Output the (X, Y) coordinate of the center of the cell containing the given text.  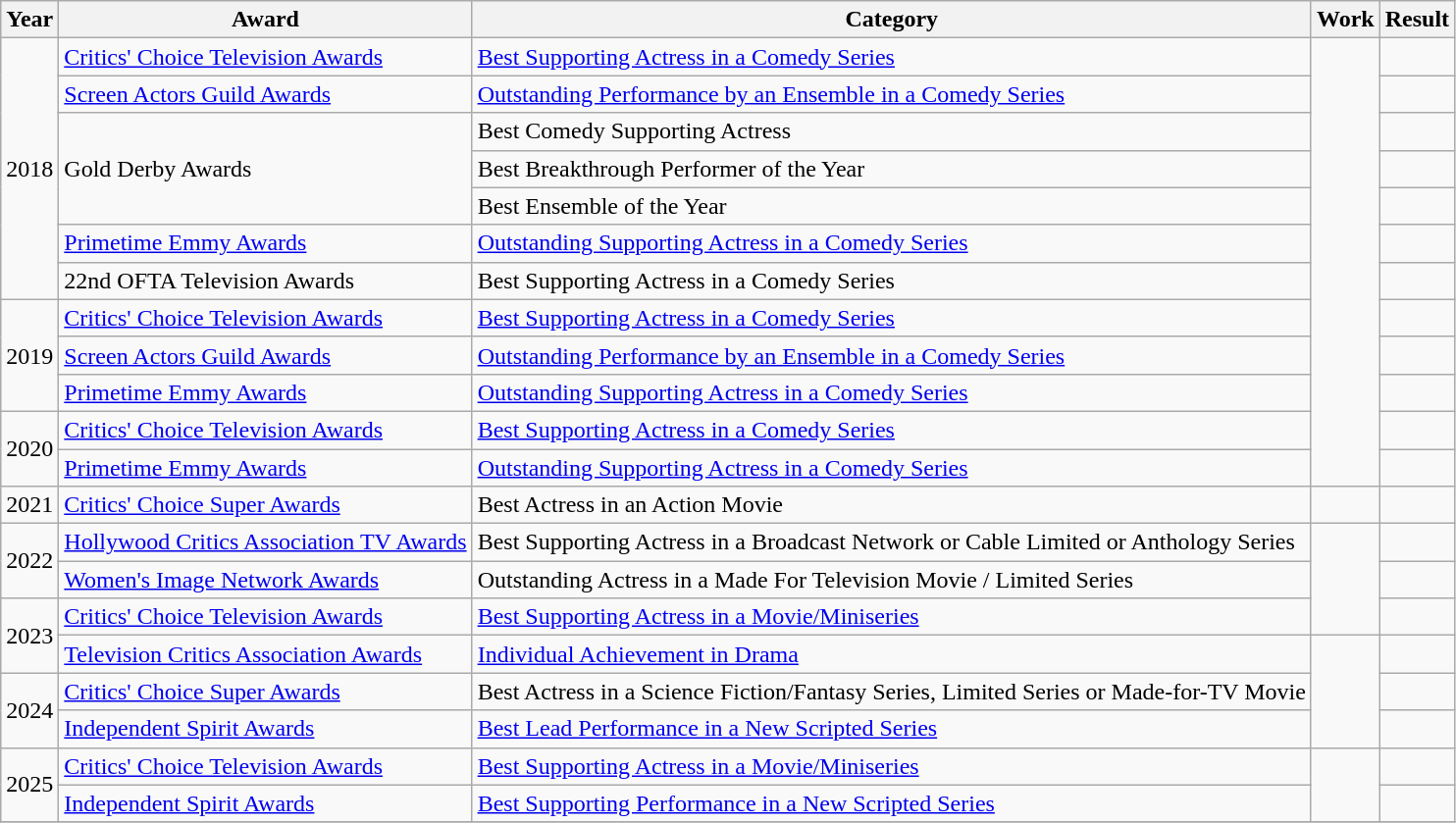
Category (891, 20)
22nd OFTA Television Awards (265, 281)
Best Actress in an Action Movie (891, 505)
Hollywood Critics Association TV Awards (265, 542)
2023 (29, 636)
2021 (29, 505)
2024 (29, 710)
Best Ensemble of the Year (891, 206)
Outstanding Actress in a Made For Television Movie / Limited Series (891, 580)
Year (29, 20)
2025 (29, 785)
Best Supporting Actress in a Broadcast Network or Cable Limited or Anthology Series (891, 542)
Best Actress in a Science Fiction/Fantasy Series, Limited Series or Made-for-TV Movie (891, 692)
Work (1345, 20)
2019 (29, 355)
Best Supporting Performance in a New Scripted Series (891, 803)
Best Comedy Supporting Actress (891, 131)
Award (265, 20)
Television Critics Association Awards (265, 654)
Best Lead Performance in a New Scripted Series (891, 729)
2018 (29, 169)
Gold Derby Awards (265, 169)
2022 (29, 561)
Individual Achievement in Drama (891, 654)
Best Breakthrough Performer of the Year (891, 169)
Result (1417, 20)
2020 (29, 448)
Women's Image Network Awards (265, 580)
